Extract the (X, Y) coordinate from the center of the cell holding the provided text.  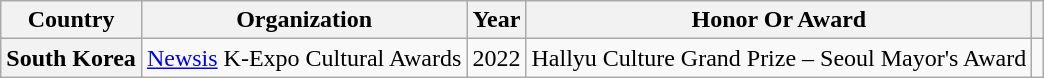
2022 (496, 58)
Organization (304, 20)
South Korea (72, 58)
Country (72, 20)
Year (496, 20)
Newsis K-Expo Cultural Awards (304, 58)
Honor Or Award (779, 20)
Hallyu Culture Grand Prize – Seoul Mayor's Award (779, 58)
